For the text-containing cell, return its midpoint in (X, Y) coordinate format. 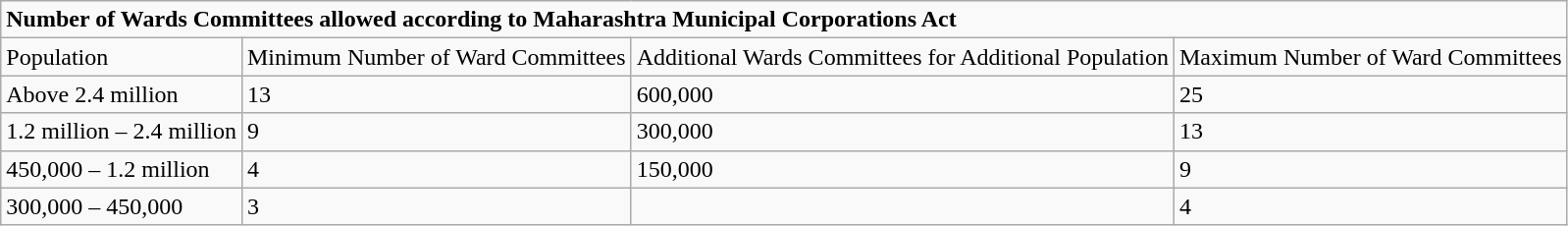
Additional Wards Committees for Additional Population (903, 57)
Minimum Number of Ward Committees (436, 57)
1.2 million – 2.4 million (122, 132)
3 (436, 206)
Maximum Number of Ward Committees (1370, 57)
600,000 (903, 94)
150,000 (903, 169)
Population (122, 57)
450,000 – 1.2 million (122, 169)
Number of Wards Committees allowed according to Maharashtra Municipal Corporations Act (784, 20)
300,000 (903, 132)
Above 2.4 million (122, 94)
25 (1370, 94)
300,000 – 450,000 (122, 206)
